Return the (x, y) coordinate for the center point of the cell that contains the specified text.  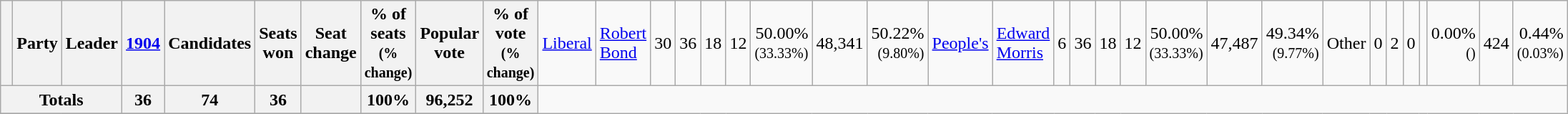
30 (664, 43)
48,341 (839, 43)
96,252 (449, 100)
Robert Bond (623, 43)
Seats won (278, 43)
Other (1346, 43)
Totals (61, 100)
47,487 (1234, 43)
6 (1062, 43)
Seat change (330, 43)
0.44%(0.03%) (1540, 43)
74 (210, 100)
Liberal (567, 43)
50.22%(9.80%) (898, 43)
% of vote(% change) (511, 43)
0.00%() (1453, 43)
424 (1496, 43)
2 (1394, 43)
Popular vote (449, 43)
% of seats(% change) (388, 43)
Party (37, 43)
1904 (143, 43)
49.34%(9.77%) (1293, 43)
Candidates (210, 43)
Leader (92, 43)
Edward Morris (1023, 43)
People's (960, 43)
